Return the [x, y] coordinate for the center point of the cell that contains the specified text.  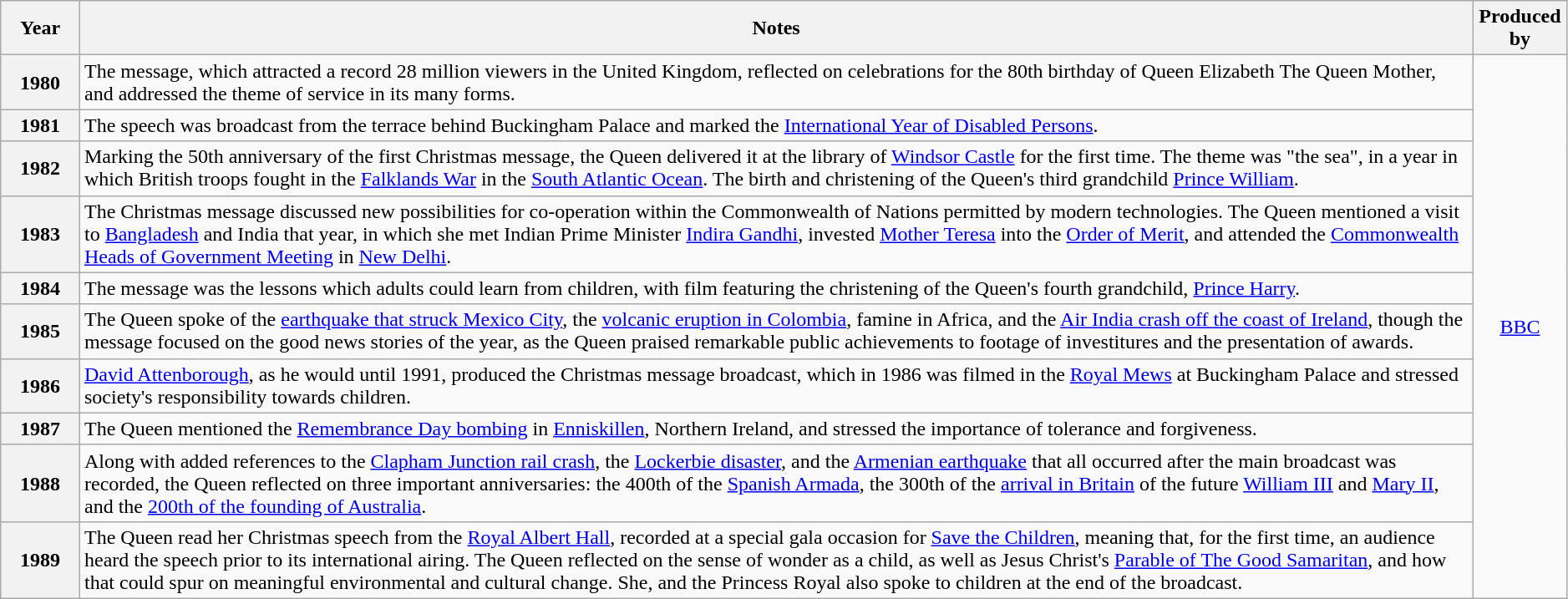
BBC [1520, 327]
1987 [40, 429]
Notes [775, 28]
1982 [40, 169]
Producedby [1520, 28]
1980 [40, 82]
Year [40, 28]
1985 [40, 331]
The Queen mentioned the Remembrance Day bombing in Enniskillen, Northern Ireland, and stressed the importance of tolerance and forgiveness. [775, 429]
1983 [40, 234]
1986 [40, 386]
The speech was broadcast from the terrace behind Buckingham Palace and marked the International Year of Disabled Persons. [775, 125]
1989 [40, 560]
1988 [40, 483]
1981 [40, 125]
1984 [40, 288]
